Return the (x, y) coordinate for the center point of the cell that contains the specified text.  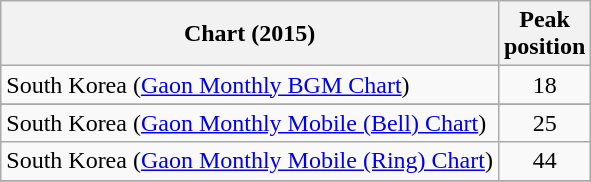
South Korea (Gaon Monthly Mobile (Ring) Chart) (250, 161)
Peak position (544, 34)
South Korea (Gaon Monthly BGM Chart) (250, 85)
South Korea (Gaon Monthly Mobile (Bell) Chart) (250, 123)
25 (544, 123)
Chart (2015) (250, 34)
44 (544, 161)
18 (544, 85)
